Search for the cell housing the specified text and yield its [x, y] center coordinate. 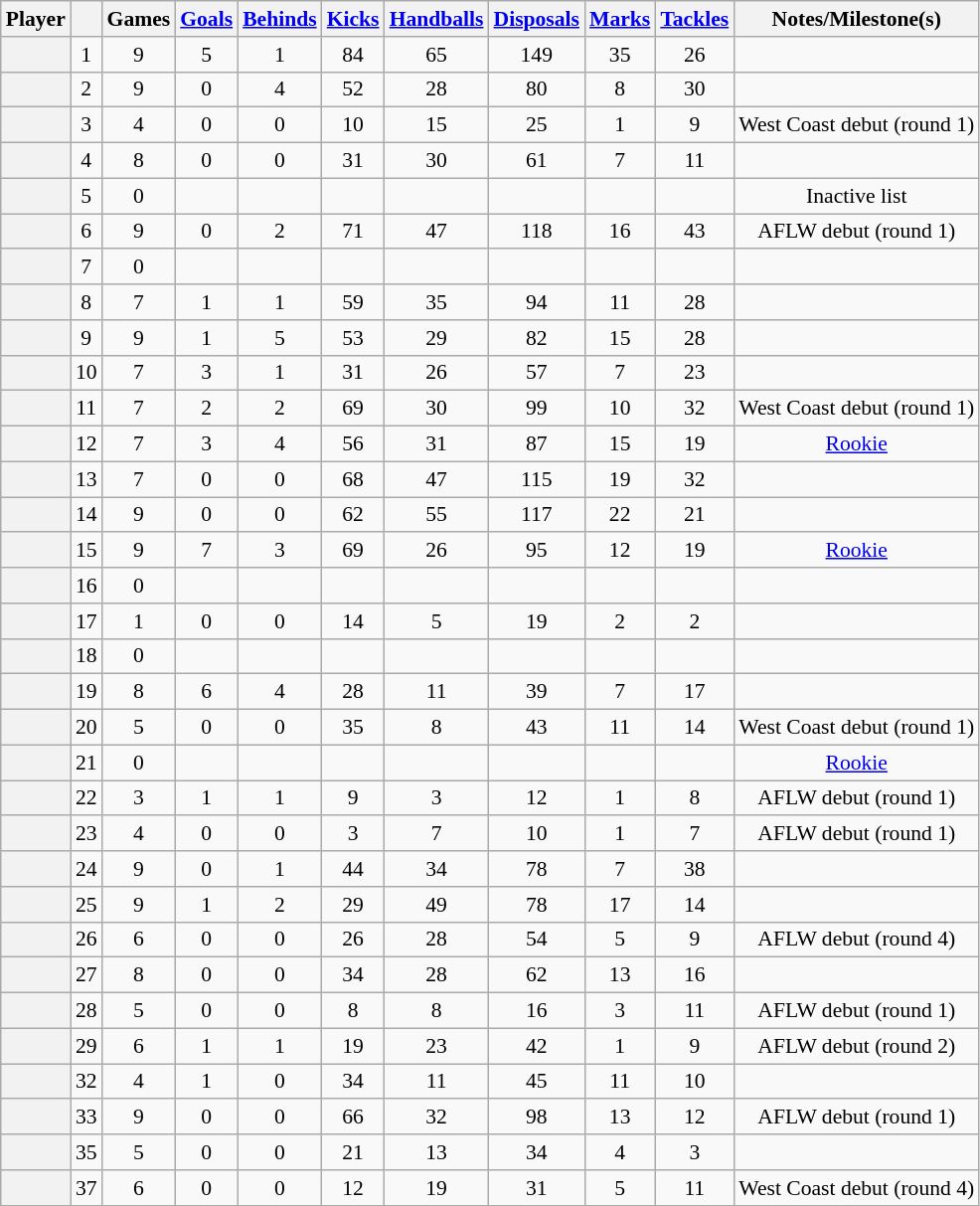
AFLW debut (round 4) [857, 940]
53 [354, 338]
82 [537, 338]
Behinds [280, 19]
49 [437, 905]
54 [537, 940]
56 [354, 444]
55 [437, 515]
61 [537, 161]
18 [86, 656]
AFLW debut (round 2) [857, 1046]
Marks [620, 19]
Tackles [694, 19]
84 [354, 55]
Games [139, 19]
115 [537, 479]
71 [354, 232]
45 [537, 1082]
Handballs [437, 19]
38 [694, 869]
20 [86, 728]
149 [537, 55]
Inactive list [857, 196]
57 [537, 373]
66 [354, 1118]
117 [537, 515]
98 [537, 1118]
118 [537, 232]
95 [537, 551]
Player [36, 19]
37 [86, 1188]
99 [537, 409]
Disposals [537, 19]
52 [354, 89]
42 [537, 1046]
27 [86, 975]
24 [86, 869]
59 [354, 302]
Notes/Milestone(s) [857, 19]
West Coast debut (round 4) [857, 1188]
44 [354, 869]
39 [537, 692]
Kicks [354, 19]
65 [437, 55]
80 [537, 89]
94 [537, 302]
68 [354, 479]
87 [537, 444]
Goals [207, 19]
33 [86, 1118]
